Locate the cell with the specified text and output its (X, Y) center coordinate. 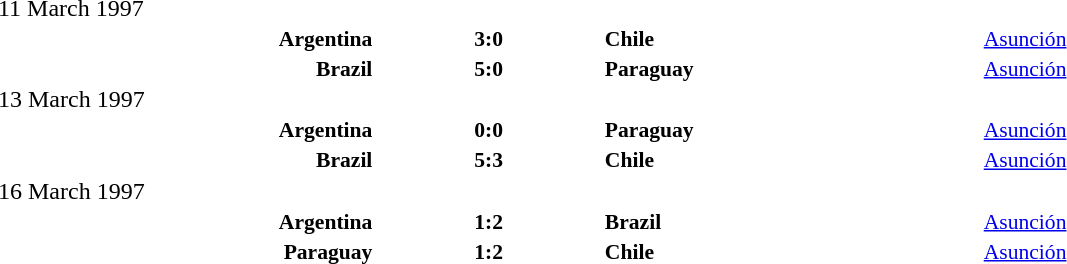
5:3 (488, 160)
5:0 (488, 68)
3:0 (488, 38)
Brazil (792, 222)
1:2 (488, 222)
0:0 (488, 130)
